Extract the [x, y] coordinate from the center of the cell holding the provided text.  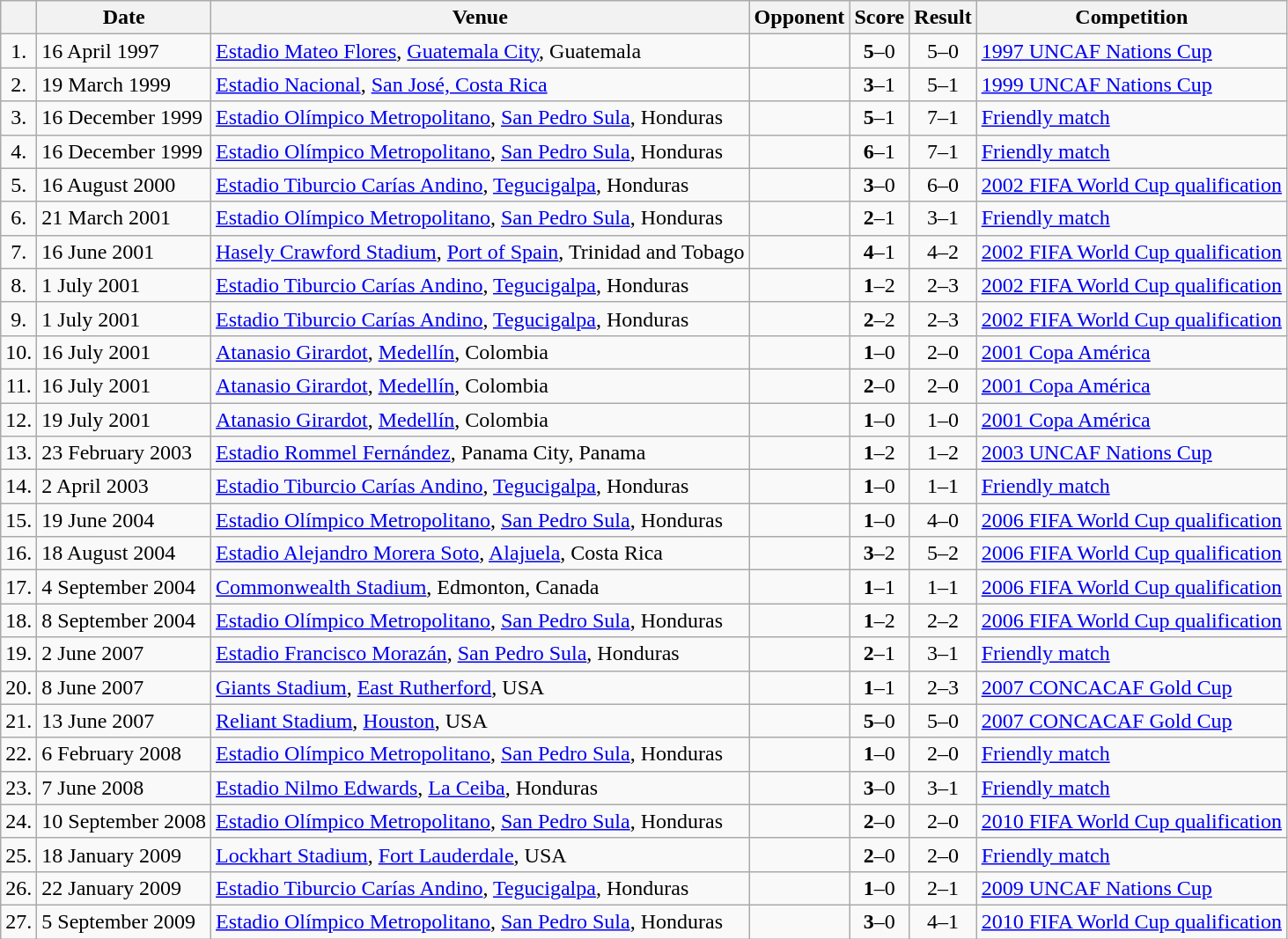
16. [19, 554]
6–0 [943, 185]
16 June 2001 [124, 252]
4–2 [943, 252]
17. [19, 587]
1. [19, 51]
8. [19, 285]
7. [19, 252]
27. [19, 921]
14. [19, 487]
5. [19, 185]
Reliant Stadium, Houston, USA [481, 721]
Lockhart Stadium, Fort Lauderdale, USA [481, 855]
Estadio Nilmo Edwards, La Ceiba, Honduras [481, 788]
25. [19, 855]
Estadio Alejandro Morera Soto, Alajuela, Costa Rica [481, 554]
12. [19, 420]
Competition [1131, 18]
2 June 2007 [124, 654]
2003 UNCAF Nations Cup [1131, 453]
Score [880, 18]
Estadio Francisco Morazán, San Pedro Sula, Honduras [481, 654]
4–0 [943, 520]
13. [19, 453]
Opponent [799, 18]
Date [124, 18]
8 September 2004 [124, 620]
10. [19, 352]
2 April 2003 [124, 487]
18. [19, 620]
7 June 2008 [124, 788]
5 September 2009 [124, 921]
19 March 1999 [124, 84]
23 February 2003 [124, 453]
9. [19, 319]
6–1 [880, 151]
26. [19, 888]
10 September 2008 [124, 821]
Venue [481, 18]
5–2 [943, 554]
19 June 2004 [124, 520]
1997 UNCAF Nations Cup [1131, 51]
2009 UNCAF Nations Cup [1131, 888]
Giants Stadium, East Rutherford, USA [481, 687]
2. [19, 84]
15. [19, 520]
Result [943, 18]
18 August 2004 [124, 554]
Estadio Nacional, San José, Costa Rica [481, 84]
Commonwealth Stadium, Edmonton, Canada [481, 587]
16 August 2000 [124, 185]
21 March 2001 [124, 218]
22. [19, 754]
11. [19, 385]
16 April 1997 [124, 51]
21. [19, 721]
23. [19, 788]
18 January 2009 [124, 855]
1999 UNCAF Nations Cup [1131, 84]
13 June 2007 [124, 721]
22 January 2009 [124, 888]
Estadio Mateo Flores, Guatemala City, Guatemala [481, 51]
6 February 2008 [124, 754]
20. [19, 687]
3. [19, 118]
19 July 2001 [124, 420]
3–2 [880, 554]
6. [19, 218]
24. [19, 821]
Hasely Crawford Stadium, Port of Spain, Trinidad and Tobago [481, 252]
19. [19, 654]
Estadio Rommel Fernández, Panama City, Panama [481, 453]
4 September 2004 [124, 587]
8 June 2007 [124, 687]
4. [19, 151]
